Provide the [x, y] coordinate of the cell's center where the given text is located.  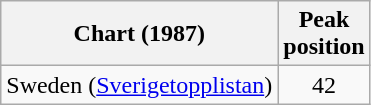
42 [324, 85]
Sweden (Sverigetopplistan) [140, 85]
Peakposition [324, 34]
Chart (1987) [140, 34]
